Pinpoint the cell where the given text exists, returning its [x, y] midpoint coordinate. 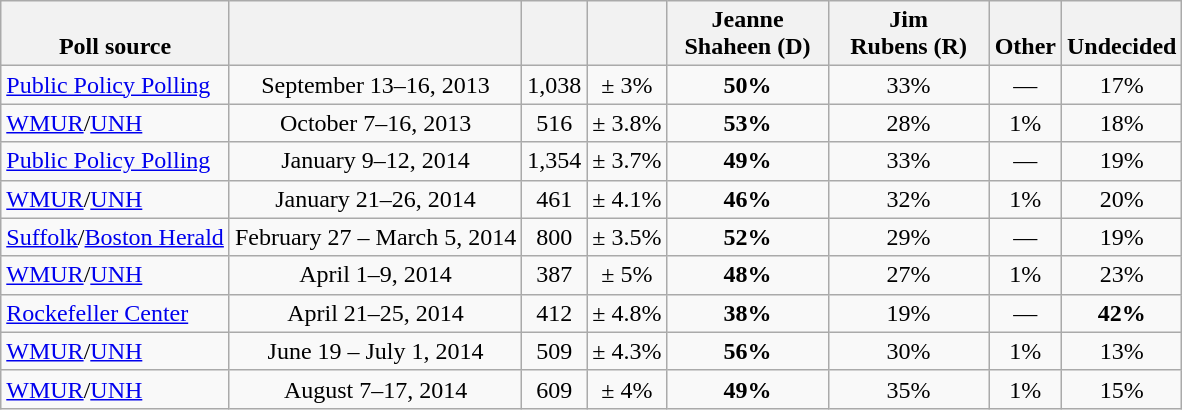
29% [908, 237]
Other [1025, 34]
27% [908, 275]
35% [908, 389]
Undecided [1122, 34]
32% [908, 199]
September 13–16, 2013 [375, 85]
JimRubens (R) [908, 34]
23% [1122, 275]
April 21–25, 2014 [375, 313]
509 [554, 351]
52% [748, 237]
609 [554, 389]
412 [554, 313]
JeanneShaheen (D) [748, 34]
April 1–9, 2014 [375, 275]
18% [1122, 123]
516 [554, 123]
January 21–26, 2014 [375, 199]
20% [1122, 199]
30% [908, 351]
± 4.1% [627, 199]
Rockefeller Center [116, 313]
Poll source [116, 34]
53% [748, 123]
42% [1122, 313]
Suffolk/Boston Herald [116, 237]
13% [1122, 351]
± 3.8% [627, 123]
50% [748, 85]
1,354 [554, 161]
February 27 – March 5, 2014 [375, 237]
± 4.3% [627, 351]
± 4.8% [627, 313]
± 3.7% [627, 161]
1,038 [554, 85]
15% [1122, 389]
17% [1122, 85]
387 [554, 275]
± 3.5% [627, 237]
± 4% [627, 389]
38% [748, 313]
October 7–16, 2013 [375, 123]
800 [554, 237]
461 [554, 199]
± 5% [627, 275]
48% [748, 275]
August 7–17, 2014 [375, 389]
46% [748, 199]
56% [748, 351]
June 19 – July 1, 2014 [375, 351]
January 9–12, 2014 [375, 161]
28% [908, 123]
± 3% [627, 85]
